Output the (X, Y) coordinate of the center of the cell containing the given text.  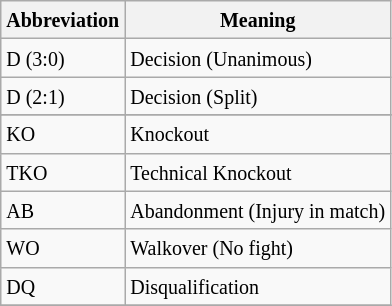
DQ (63, 286)
Decision (Unanimous) (258, 58)
Walkover (No fight) (258, 248)
Abbreviation (63, 20)
WO (63, 248)
Decision (Split) (258, 96)
Technical Knockout (258, 172)
D (2:1) (63, 96)
KO (63, 134)
TKO (63, 172)
D (3:0) (63, 58)
Disqualification (258, 286)
Abandonment (Injury in match) (258, 210)
Knockout (258, 134)
AB (63, 210)
Meaning (258, 20)
